Search for the cell housing the specified text and yield its (x, y) center coordinate. 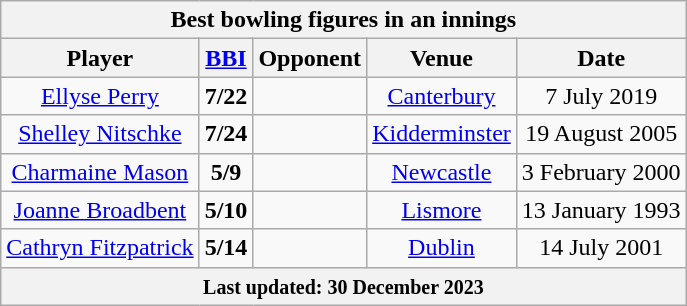
Best bowling figures in an innings (344, 20)
5/9 (226, 172)
Newcastle (442, 172)
Kidderminster (442, 134)
Dublin (442, 248)
Ellyse Perry (100, 96)
19 August 2005 (601, 134)
Player (100, 58)
7/22 (226, 96)
Last updated: 30 December 2023 (344, 286)
3 February 2000 (601, 172)
Shelley Nitschke (100, 134)
Cathryn Fitzpatrick (100, 248)
Lismore (442, 210)
Date (601, 58)
Canterbury (442, 96)
5/10 (226, 210)
Charmaine Mason (100, 172)
7/24 (226, 134)
14 July 2001 (601, 248)
BBI (226, 58)
5/14 (226, 248)
Joanne Broadbent (100, 210)
13 January 1993 (601, 210)
Venue (442, 58)
Opponent (310, 58)
7 July 2019 (601, 96)
